Extract the (x, y) coordinate from the center of the cell holding the provided text.  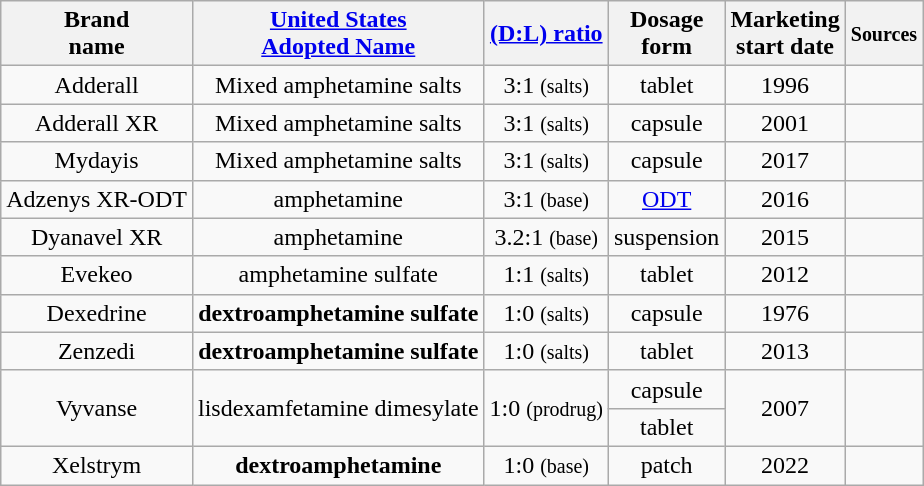
Evekeo (97, 275)
2013 (785, 351)
Mydayis (97, 161)
3.2:1 (base) (546, 237)
2022 (785, 465)
Brandname (97, 34)
1976 (785, 313)
3:1 (base) (546, 199)
patch (666, 465)
Marketingstart date (785, 34)
Zenzedi (97, 351)
Adzenys XR-ODT (97, 199)
United StatesAdopted Name (338, 34)
Adderall XR (97, 123)
dextroamphetamine (338, 465)
2015 (785, 237)
Xelstrym (97, 465)
2007 (785, 408)
2012 (785, 275)
(D:L) ratio (546, 34)
Dosageform (666, 34)
Dexedrine (97, 313)
1:1 (salts) (546, 275)
1:0 (prodrug) (546, 408)
2016 (785, 199)
Vyvanse (97, 408)
Adderall (97, 85)
Sources (884, 34)
1:0 (base) (546, 465)
lisdexamfetamine dimesylate (338, 408)
ODT (666, 199)
1996 (785, 85)
Dyanavel XR (97, 237)
suspension (666, 237)
2001 (785, 123)
2017 (785, 161)
amphetamine sulfate (338, 275)
